Output the [x, y] coordinate of the center of the cell containing the given text.  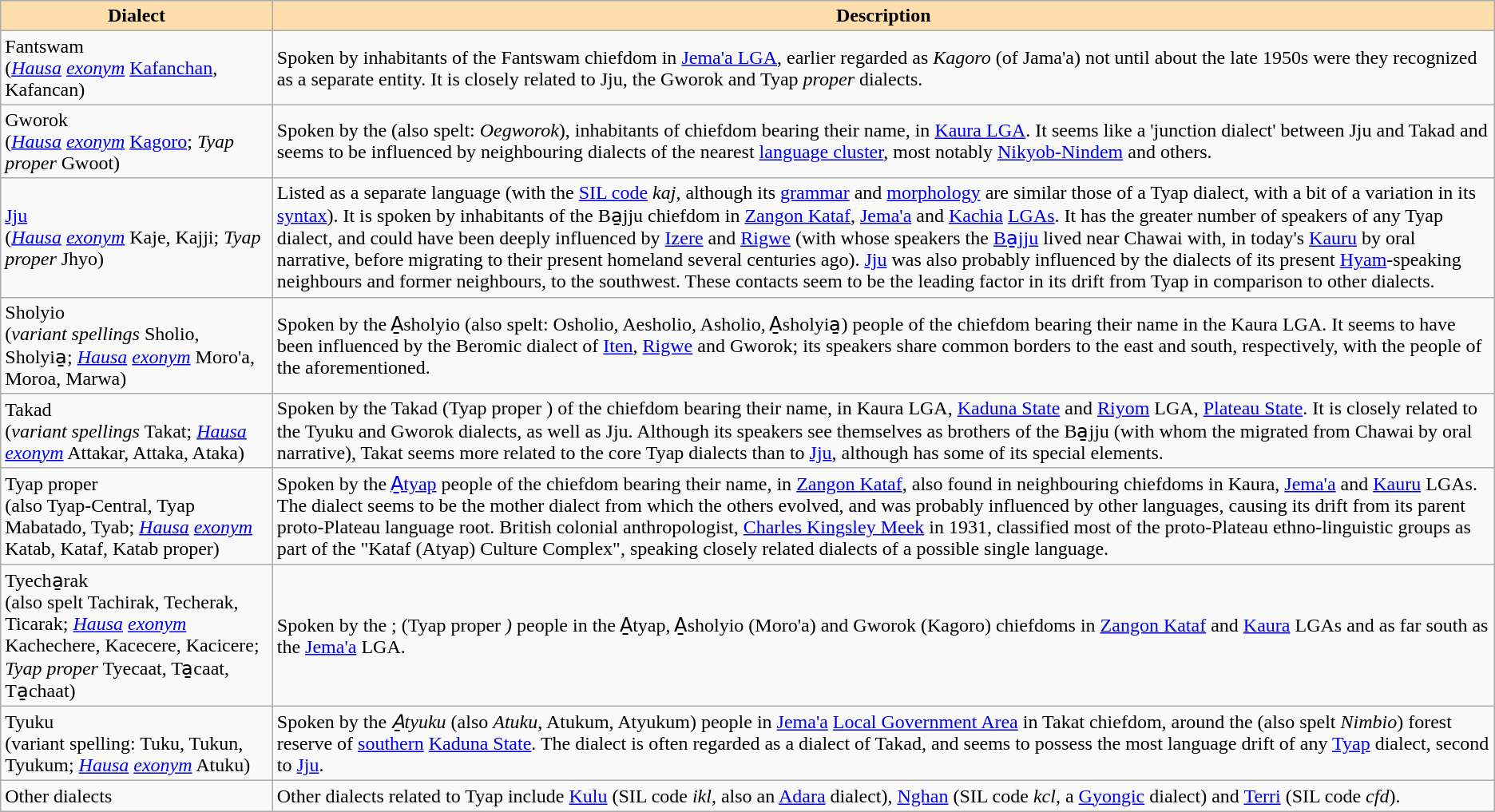
Gworok (Hausa exonym Kagoro; Tyap proper Gwoot) [137, 141]
Jju (Hausa exonym Kaje, Kajji; Tyap proper Jhyo) [137, 238]
Other dialects related to Tyap include Kulu (SIL code ikl, also an Adara dialect), Nghan (SIL code kcl, a Gyongic dialect) and Terri (SIL code cfd). [883, 796]
Sholyio (variant spellings Sholio, Sholyia̱; Hausa exonym Moro'a, Moroa, Marwa) [137, 345]
Description [883, 16]
Tyuku (variant spelling: Tuku, Tukun, Tyukum; Hausa exonym Atuku) [137, 743]
Takad (variant spellings Takat; Hausa exonym Attakar, Attaka, Ataka) [137, 431]
Dialect [137, 16]
Other dialects [137, 796]
Fantswam (Hausa exonym Kafanchan, Kafancan) [137, 68]
Tyap proper (also Tyap-Central, Tyap Mabatado, Tyab; Hausa exonym Katab, Kataf, Katab proper) [137, 516]
Tyecha̱rak (also spelt Tachirak, Techerak, Ticarak; Hausa exonym Kachechere, Kacecere, Kacicere; Tyap proper Tyecaat, Ta̱caat, Ta̱chaat) [137, 636]
